Provide the [x, y] coordinate of the cell's center where the given text is located.  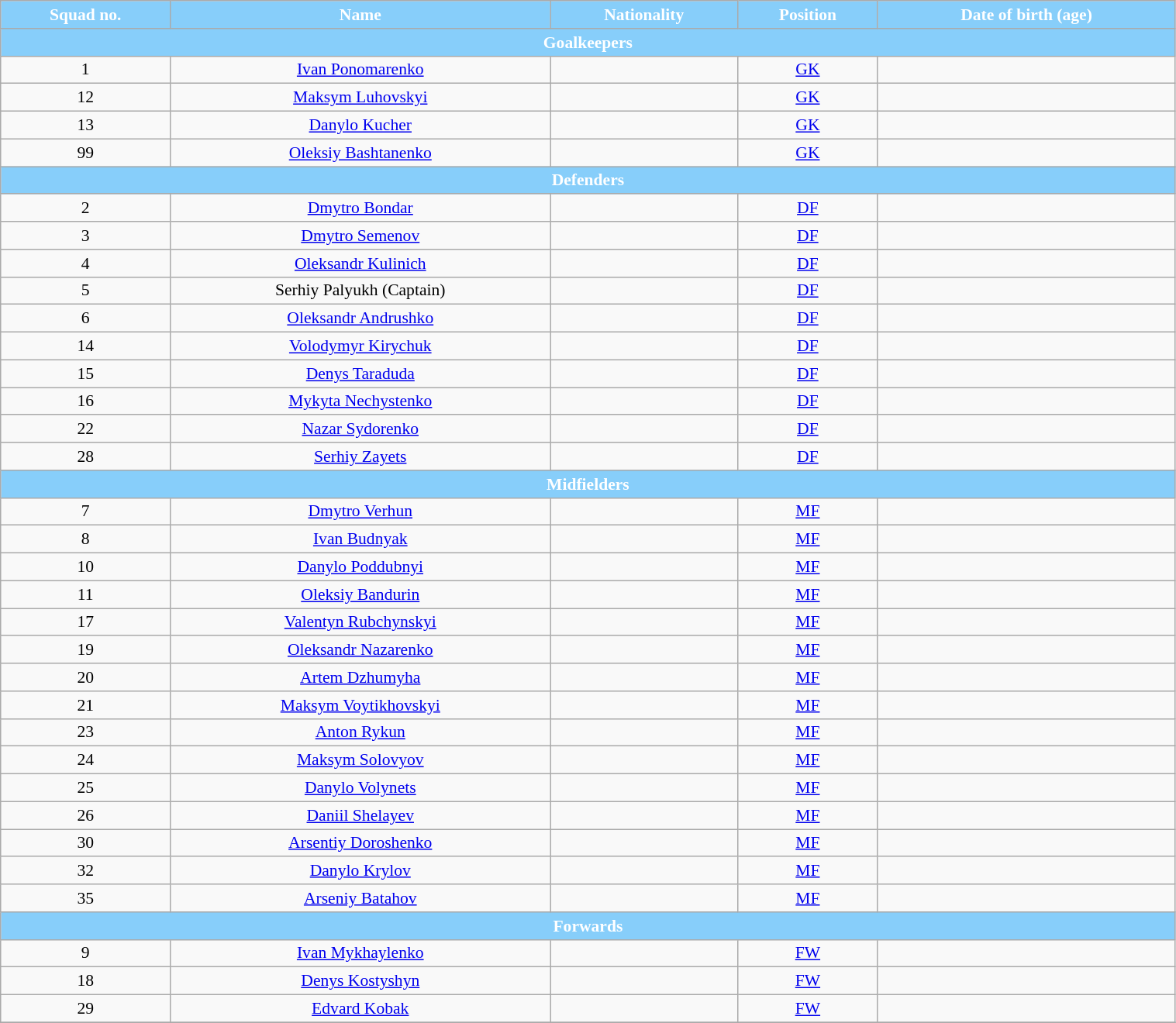
Volodymyr Kirychuk [360, 346]
Edvard Kobak [360, 1009]
35 [85, 898]
Forwards [588, 926]
3 [85, 236]
17 [85, 622]
Mykyta Nechystenko [360, 401]
Oleksandr Andrushko [360, 319]
Oleksandr Kulinich [360, 263]
Squad no. [85, 15]
Defenders [588, 181]
19 [85, 650]
25 [85, 788]
6 [85, 319]
5 [85, 291]
7 [85, 511]
Midfielders [588, 484]
Nazar Sydorenko [360, 429]
21 [85, 705]
Valentyn Rubchynskyi [360, 622]
Artem Dzhumyha [360, 677]
23 [85, 732]
28 [85, 456]
4 [85, 263]
11 [85, 594]
14 [85, 346]
Arseniy Batahov [360, 898]
8 [85, 539]
12 [85, 98]
22 [85, 429]
Anton Rykun [360, 732]
9 [85, 953]
Danylo Volynets [360, 788]
Position [808, 15]
99 [85, 153]
Goalkeepers [588, 43]
Ivan Mykhaylenko [360, 953]
Date of birth (age) [1026, 15]
Arsentiy Doroshenko [360, 843]
Danylo Kucher [360, 126]
Ivan Ponomarenko [360, 70]
Danylo Poddubnyi [360, 567]
Oleksiy Bandurin [360, 594]
29 [85, 1009]
2 [85, 208]
15 [85, 374]
Serhiy Zayets [360, 456]
Oleksiy Bashtanenko [360, 153]
Maksym Solovyov [360, 760]
Nationality [644, 15]
30 [85, 843]
Daniil Shelayev [360, 815]
Dmytro Bondar [360, 208]
Denys Kostyshyn [360, 981]
Serhiy Palyukh (Captain) [360, 291]
1 [85, 70]
Maksym Luhovskyi [360, 98]
Name [360, 15]
16 [85, 401]
Dmytro Verhun [360, 511]
Oleksandr Nazarenko [360, 650]
18 [85, 981]
10 [85, 567]
Danylo Krylov [360, 871]
Ivan Budnyak [360, 539]
32 [85, 871]
26 [85, 815]
13 [85, 126]
20 [85, 677]
Denys Taraduda [360, 374]
24 [85, 760]
Dmytro Semenov [360, 236]
Maksym Voytikhovskyi [360, 705]
